Search for the cell housing the specified text and yield its [X, Y] center coordinate. 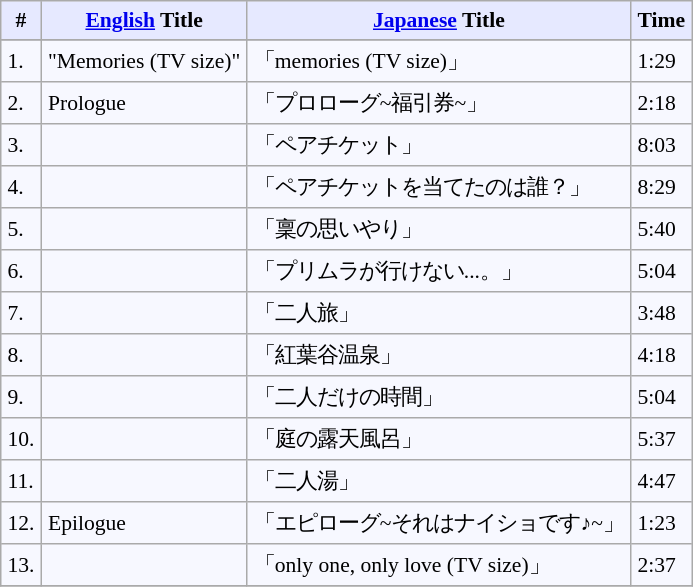
11. [21, 481]
「稟の思いやり」 [439, 229]
13. [21, 565]
2. [21, 103]
Japanese Title [439, 20]
8:29 [662, 187]
「ペアチケットを当てたのは誰？」 [439, 187]
4:18 [662, 355]
8. [21, 355]
2:18 [662, 103]
6. [21, 271]
4. [21, 187]
7. [21, 313]
1:29 [662, 61]
「二人だけの時間」 [439, 397]
9. [21, 397]
3. [21, 145]
「エピローグ~それはナイショです♪~」 [439, 523]
「二人旅」 [439, 313]
Epilogue [144, 523]
「プリムラが行けない...。」 [439, 271]
English Title [144, 20]
8:03 [662, 145]
1:23 [662, 523]
10. [21, 439]
「プロローグ~福引券~」 [439, 103]
5. [21, 229]
「memories (TV size)」 [439, 61]
「紅葉谷温泉」 [439, 355]
「only one, only love (TV size)」 [439, 565]
Prologue [144, 103]
# [21, 20]
5:37 [662, 439]
"Memories (TV size)" [144, 61]
1. [21, 61]
「庭の露天風呂」 [439, 439]
「二人湯」 [439, 481]
「ペアチケット」 [439, 145]
5:40 [662, 229]
12. [21, 523]
3:48 [662, 313]
2:37 [662, 565]
4:47 [662, 481]
Time [662, 20]
